For the text-containing cell, return its midpoint in [x, y] coordinate format. 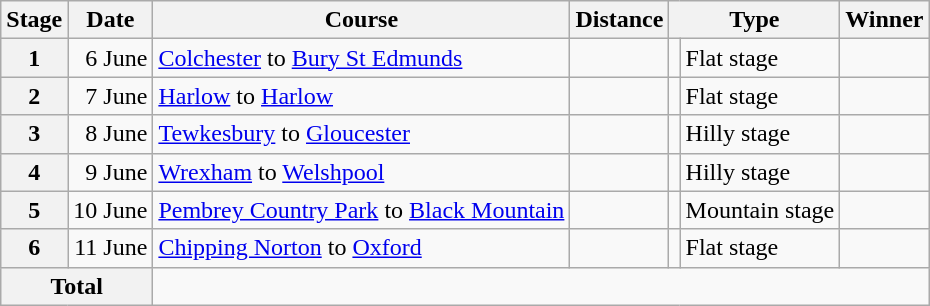
Pembrey Country Park to Black Mountain [362, 210]
8 June [110, 134]
Tewkesbury to Gloucester [362, 134]
7 June [110, 96]
6 June [110, 58]
Winner [884, 20]
1 [34, 58]
Total [77, 286]
10 June [110, 210]
4 [34, 172]
2 [34, 96]
Colchester to Bury St Edmunds [362, 58]
Mountain stage [760, 210]
Type [754, 20]
Wrexham to Welshpool [362, 172]
9 June [110, 172]
11 June [110, 248]
Distance [620, 20]
Stage [34, 20]
5 [34, 210]
3 [34, 134]
Chipping Norton to Oxford [362, 248]
6 [34, 248]
Date [110, 20]
Course [362, 20]
Harlow to Harlow [362, 96]
